Return the [X, Y] coordinate for the center point of the cell that contains the specified text.  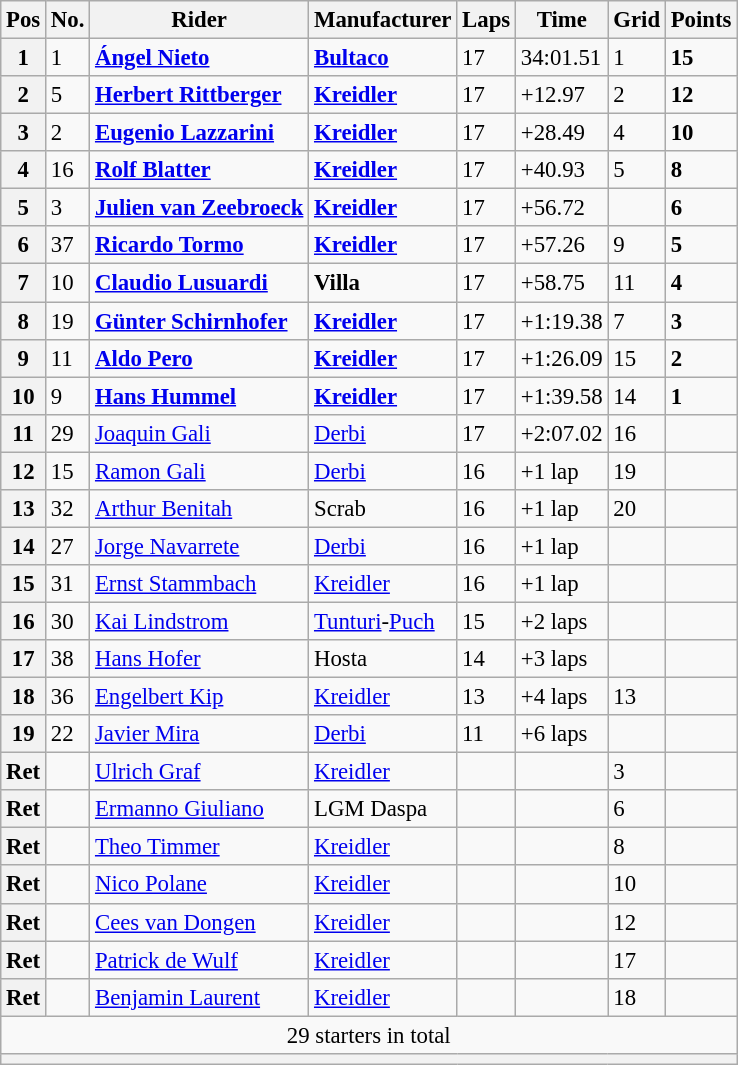
+6 laps [562, 734]
+57.26 [562, 245]
Eugenio Lazzarini [200, 133]
Ricardo Tormo [200, 245]
Tunturi-Puch [383, 621]
Bultaco [383, 58]
Kai Lindstrom [200, 621]
31 [68, 584]
37 [68, 245]
Nico Polane [200, 885]
Manufacturer [383, 20]
Theo Timmer [200, 847]
No. [68, 20]
36 [68, 697]
+12.97 [562, 95]
Günter Schirnhofer [200, 321]
27 [68, 546]
Time [562, 20]
Engelbert Kip [200, 697]
Ángel Nieto [200, 58]
Patrick de Wulf [200, 960]
+1:26.09 [562, 358]
30 [68, 621]
Javier Mira [200, 734]
Jorge Navarrete [200, 546]
+58.75 [562, 283]
+28.49 [562, 133]
+2 laps [562, 621]
20 [636, 509]
Laps [486, 20]
Villa [383, 283]
Joaquin Gali [200, 433]
Ernst Stammbach [200, 584]
LGM Daspa [383, 809]
+1:19.38 [562, 321]
Cees van Dongen [200, 922]
Benjamin Laurent [200, 997]
Claudio Lusuardi [200, 283]
Rider [200, 20]
+3 laps [562, 659]
Grid [636, 20]
Pos [24, 20]
+1:39.58 [562, 396]
29 [68, 433]
Hans Hummel [200, 396]
+40.93 [562, 170]
Points [700, 20]
Arthur Benitah [200, 509]
Hans Hofer [200, 659]
Julien van Zeebroeck [200, 208]
Scrab [383, 509]
Ramon Gali [200, 471]
Hosta [383, 659]
Herbert Rittberger [200, 95]
+56.72 [562, 208]
32 [68, 509]
+2:07.02 [562, 433]
22 [68, 734]
Ulrich Graf [200, 772]
Rolf Blatter [200, 170]
34:01.51 [562, 58]
Aldo Pero [200, 358]
29 starters in total [369, 1035]
38 [68, 659]
Ermanno Giuliano [200, 809]
+4 laps [562, 697]
